Output the [X, Y] coordinate of the center of the cell containing the given text.  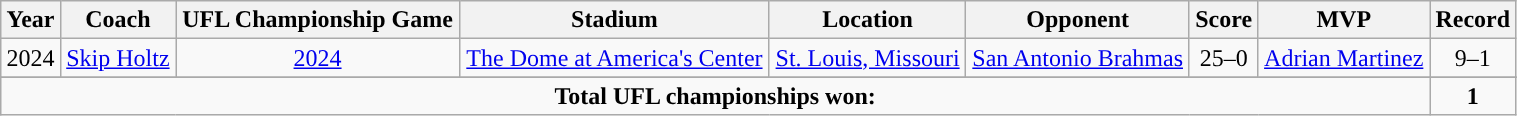
St. Louis, Missouri [868, 58]
1 [1473, 96]
Year [31, 20]
Location [868, 20]
9–1 [1473, 58]
25–0 [1223, 58]
Total UFL championships won: [716, 96]
Adrian Martinez [1344, 58]
Coach [118, 20]
Skip Holtz [118, 58]
San Antonio Brahmas [1078, 58]
Score [1223, 20]
Opponent [1078, 20]
The Dome at America's Center [615, 58]
MVP [1344, 20]
Record [1473, 20]
Stadium [615, 20]
UFL Championship Game [318, 20]
